Output the [x, y] coordinate of the center of the cell containing the given text.  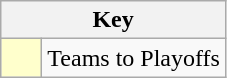
Key [114, 20]
Teams to Playoffs [134, 58]
